Search for the cell housing the specified text and yield its (x, y) center coordinate. 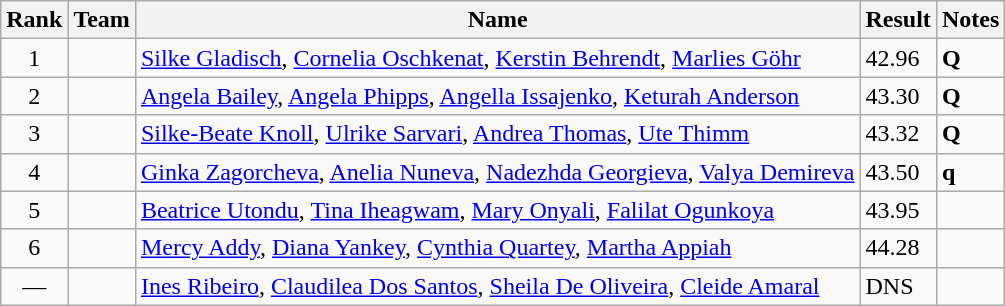
1 (34, 58)
Mercy Addy, Diana Yankey, Cynthia Quartey, Martha Appiah (498, 248)
2 (34, 96)
Ginka Zagorcheva, Anelia Nuneva, Nadezhda Georgieva, Valya Demireva (498, 172)
Silke-Beate Knoll, Ulrike Sarvari, Andrea Thomas, Ute Thimm (498, 134)
5 (34, 210)
DNS (898, 286)
— (34, 286)
Rank (34, 20)
Name (498, 20)
Result (898, 20)
42.96 (898, 58)
Ines Ribeiro, Claudilea Dos Santos, Sheila De Oliveira, Cleide Amaral (498, 286)
43.30 (898, 96)
44.28 (898, 248)
q (970, 172)
Angela Bailey, Angela Phipps, Angella Issajenko, Keturah Anderson (498, 96)
6 (34, 248)
3 (34, 134)
43.32 (898, 134)
Beatrice Utondu, Tina Iheagwam, Mary Onyali, Falilat Ogunkoya (498, 210)
4 (34, 172)
Team (102, 20)
Notes (970, 20)
43.50 (898, 172)
43.95 (898, 210)
Silke Gladisch, Cornelia Oschkenat, Kerstin Behrendt, Marlies Göhr (498, 58)
